Return the [x, y] coordinate for the center point of the cell that contains the specified text.  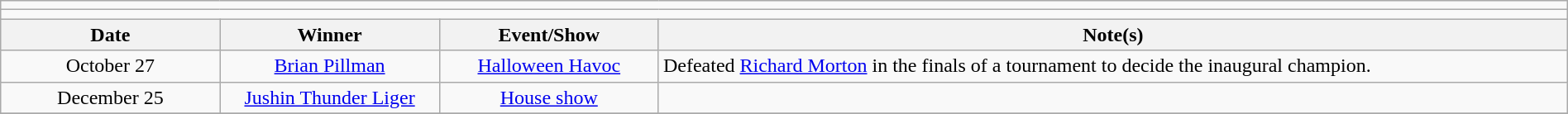
Jushin Thunder Liger [329, 97]
Note(s) [1113, 35]
Event/Show [549, 35]
House show [549, 97]
Brian Pillman [329, 66]
Defeated Richard Morton in the finals of a tournament to decide the inaugural champion. [1113, 66]
October 27 [111, 66]
December 25 [111, 97]
Date [111, 35]
Halloween Havoc [549, 66]
Winner [329, 35]
